Return [X, Y] of the center of cell containing provided text 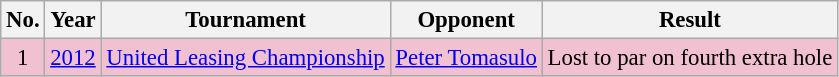
Opponent [466, 20]
1 [23, 58]
2012 [73, 58]
United Leasing Championship [246, 58]
Result [690, 20]
No. [23, 20]
Peter Tomasulo [466, 58]
Lost to par on fourth extra hole [690, 58]
Year [73, 20]
Tournament [246, 20]
